Detect which cell encompasses the target text, then output its (x, y) center coordinate. 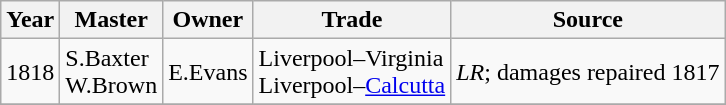
Master (112, 20)
1818 (30, 72)
Owner (208, 20)
S.BaxterW.Brown (112, 72)
Trade (352, 20)
Year (30, 20)
E.Evans (208, 72)
LR; damages repaired 1817 (588, 72)
Liverpool–VirginiaLiverpool–Calcutta (352, 72)
Source (588, 20)
